Search for the cell housing the specified text and yield its [X, Y] center coordinate. 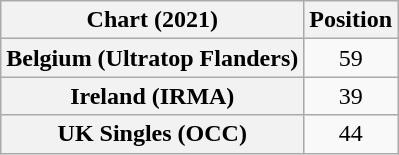
Chart (2021) [152, 20]
44 [351, 134]
UK Singles (OCC) [152, 134]
59 [351, 58]
Position [351, 20]
Belgium (Ultratop Flanders) [152, 58]
39 [351, 96]
Ireland (IRMA) [152, 96]
